From the cell containing the given text, extract its center point as [x, y] coordinate. 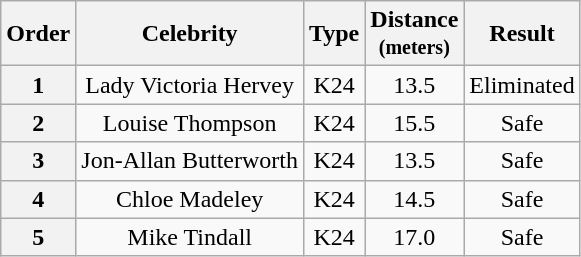
Type [334, 34]
Jon-Allan Butterworth [190, 161]
3 [38, 161]
1 [38, 85]
4 [38, 199]
Louise Thompson [190, 123]
2 [38, 123]
Chloe Madeley [190, 199]
Celebrity [190, 34]
5 [38, 237]
Mike Tindall [190, 237]
14.5 [414, 199]
Eliminated [522, 85]
Distance(meters) [414, 34]
Order [38, 34]
15.5 [414, 123]
Result [522, 34]
Lady Victoria Hervey [190, 85]
17.0 [414, 237]
